Capture the cell that displays the provided text and extract its (x, y) central coordinate. 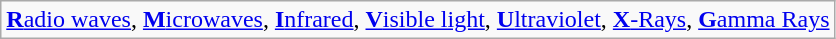
Radio waves, Microwaves, Infrared, Visible light, Ultraviolet, X-Rays, Gamma Rays (418, 20)
